From the cell containing the given text, extract its center point as (X, Y) coordinate. 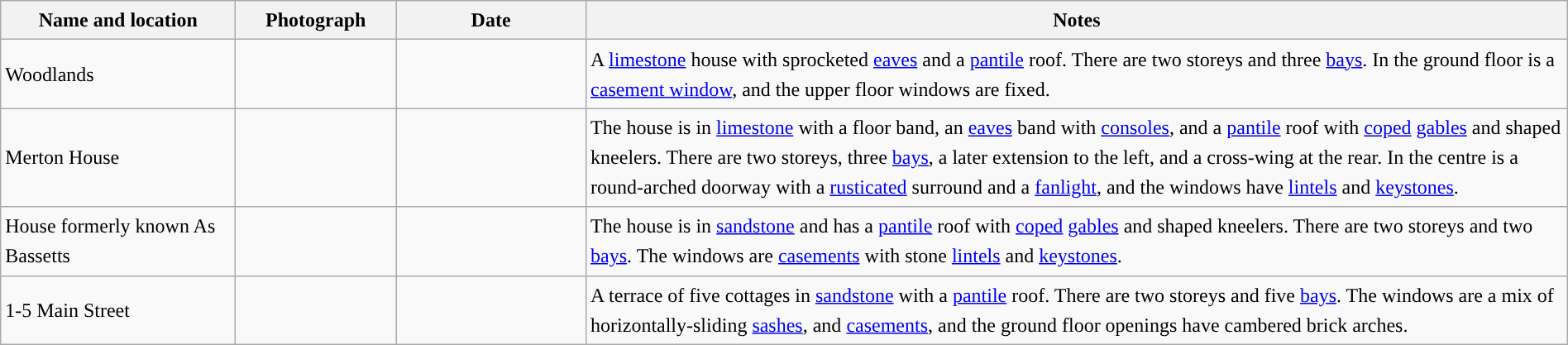
Notes (1077, 20)
Photograph (316, 20)
Woodlands (118, 74)
Date (491, 20)
House formerly known As Bassetts (118, 242)
Merton House (118, 157)
Name and location (118, 20)
1-5 Main Street (118, 309)
